Determine the (x, y) coordinate at the center of the cell enclosing the given text.  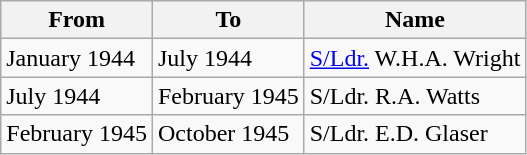
S/Ldr. W.H.A. Wright (415, 58)
October 1945 (228, 134)
S/Ldr. E.D. Glaser (415, 134)
S/Ldr. R.A. Watts (415, 96)
To (228, 20)
Name (415, 20)
January 1944 (77, 58)
From (77, 20)
